Pinpoint the cell where the given text exists, returning its [x, y] midpoint coordinate. 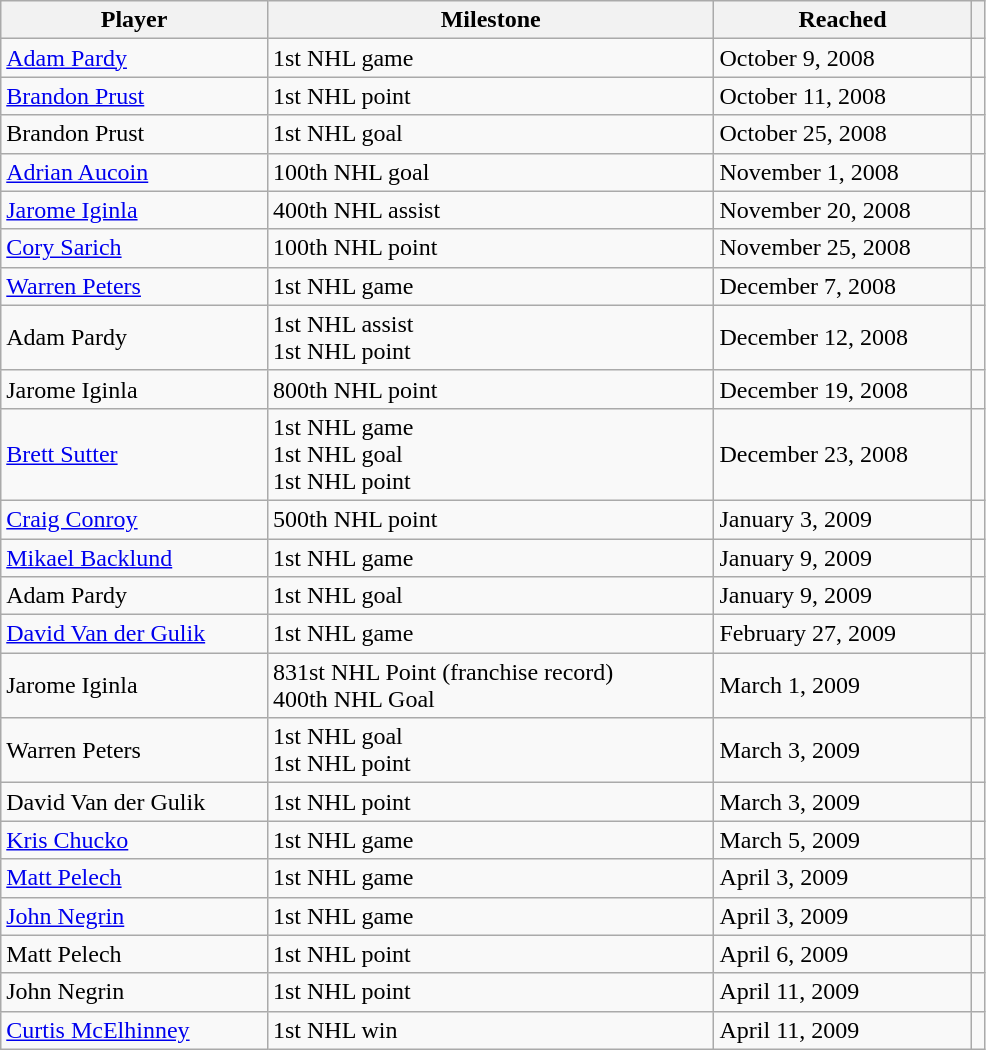
February 27, 2009 [842, 634]
1st NHL game1st NHL goal1st NHL point [490, 454]
100th NHL point [490, 248]
1st NHL assist1st NHL point [490, 338]
Curtis McElhinney [134, 1030]
March 1, 2009 [842, 686]
1st NHL goal1st NHL point [490, 750]
800th NHL point [490, 389]
1st NHL win [490, 1030]
Adrian Aucoin [134, 172]
December 7, 2008 [842, 286]
December 19, 2008 [842, 389]
December 23, 2008 [842, 454]
831st NHL Point (franchise record)400th NHL Goal [490, 686]
January 3, 2009 [842, 519]
Cory Sarich [134, 248]
October 9, 2008 [842, 58]
Kris Chucko [134, 840]
400th NHL assist [490, 210]
April 6, 2009 [842, 954]
Craig Conroy [134, 519]
Mikael Backlund [134, 557]
November 20, 2008 [842, 210]
December 12, 2008 [842, 338]
November 1, 2008 [842, 172]
October 11, 2008 [842, 96]
Milestone [490, 20]
Player [134, 20]
100th NHL goal [490, 172]
Brett Sutter [134, 454]
Reached [842, 20]
October 25, 2008 [842, 134]
500th NHL point [490, 519]
March 5, 2009 [842, 840]
November 25, 2008 [842, 248]
